Provide the [x, y] coordinate of the cell's center where the given text is located.  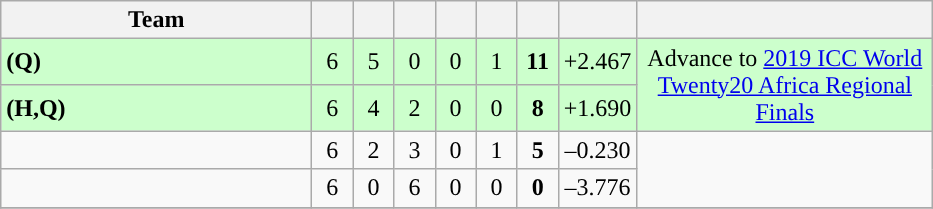
+1.690 [598, 108]
(Q) [156, 62]
8 [538, 108]
4 [374, 108]
Team [156, 20]
–3.776 [598, 188]
–0.230 [598, 150]
+2.467 [598, 62]
(H,Q) [156, 108]
Advance to 2019 ICC World Twenty20 Africa Regional Finals [785, 85]
3 [414, 150]
11 [538, 62]
